Pinpoint the cell where the given text exists, returning its [X, Y] midpoint coordinate. 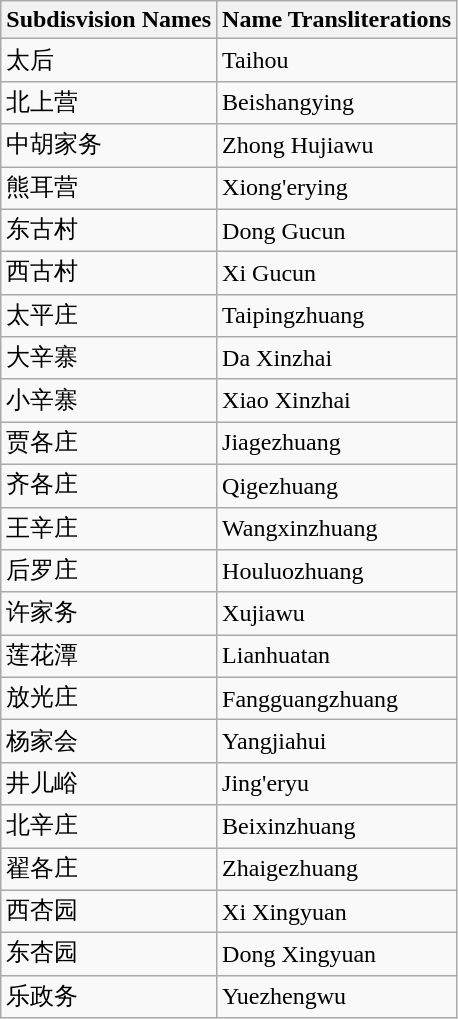
Taihou [337, 60]
Taipingzhuang [337, 316]
Lianhuatan [337, 656]
北辛庄 [109, 826]
Qigezhuang [337, 486]
西古村 [109, 274]
Fangguangzhuang [337, 698]
Jing'eryu [337, 784]
Dong Gucun [337, 230]
太后 [109, 60]
Xujiawu [337, 614]
井儿峪 [109, 784]
许家务 [109, 614]
太平庄 [109, 316]
中胡家务 [109, 146]
大辛寨 [109, 358]
贾各庄 [109, 444]
Wangxinzhuang [337, 528]
Beixinzhuang [337, 826]
Zhong Hujiawu [337, 146]
翟各庄 [109, 870]
Da Xinzhai [337, 358]
西杏园 [109, 912]
Jiagezhuang [337, 444]
Subdisvision Names [109, 20]
Name Transliterations [337, 20]
Houluozhuang [337, 572]
莲花潭 [109, 656]
Yangjiahui [337, 742]
王辛庄 [109, 528]
乐政务 [109, 996]
齐各庄 [109, 486]
Xi Xingyuan [337, 912]
东古村 [109, 230]
Dong Xingyuan [337, 954]
Xi Gucun [337, 274]
放光庄 [109, 698]
Xiong'erying [337, 188]
熊耳营 [109, 188]
Beishangying [337, 102]
后罗庄 [109, 572]
Zhaigezhuang [337, 870]
东杏园 [109, 954]
杨家会 [109, 742]
Xiao Xinzhai [337, 400]
小辛寨 [109, 400]
Yuezhengwu [337, 996]
北上营 [109, 102]
